Extract the [X, Y] coordinate from the center of the cell holding the provided text.  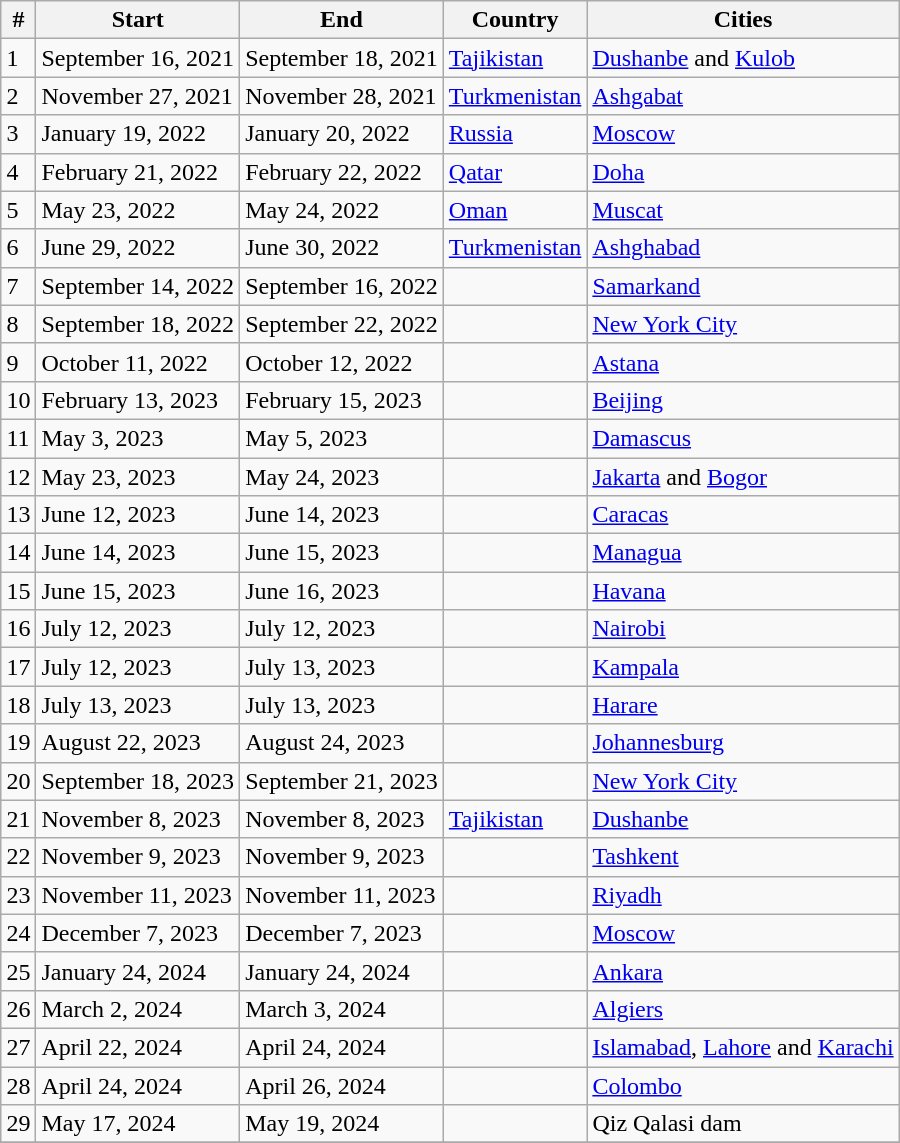
Qatar [515, 172]
August 24, 2023 [342, 743]
Oman [515, 210]
18 [18, 705]
April 22, 2024 [138, 1047]
12 [18, 477]
# [18, 20]
1 [18, 58]
Colombo [743, 1085]
April 26, 2024 [342, 1085]
Ankara [743, 971]
Johannesburg [743, 743]
Caracas [743, 515]
June 16, 2023 [342, 591]
Ashgabat [743, 96]
Astana [743, 362]
September 16, 2021 [138, 58]
25 [18, 971]
September 21, 2023 [342, 781]
7 [18, 286]
May 24, 2022 [342, 210]
May 3, 2023 [138, 438]
Doha [743, 172]
September 16, 2022 [342, 286]
May 23, 2022 [138, 210]
May 23, 2023 [138, 477]
27 [18, 1047]
June 12, 2023 [138, 515]
Muscat [743, 210]
Ashghabad [743, 248]
22 [18, 857]
Dushanbe and Kulob [743, 58]
Kampala [743, 667]
8 [18, 324]
January 20, 2022 [342, 134]
March 3, 2024 [342, 1009]
October 11, 2022 [138, 362]
5 [18, 210]
29 [18, 1124]
3 [18, 134]
Qiz Qalasi dam [743, 1124]
May 24, 2023 [342, 477]
September 14, 2022 [138, 286]
15 [18, 591]
September 18, 2023 [138, 781]
Nairobi [743, 629]
Managua [743, 553]
September 22, 2022 [342, 324]
Algiers [743, 1009]
End [342, 20]
September 18, 2021 [342, 58]
Country [515, 20]
February 21, 2022 [138, 172]
13 [18, 515]
Tashkent [743, 857]
23 [18, 895]
May 19, 2024 [342, 1124]
August 22, 2023 [138, 743]
June 30, 2022 [342, 248]
Jakarta and Bogor [743, 477]
Russia [515, 134]
May 17, 2024 [138, 1124]
21 [18, 819]
9 [18, 362]
Start [138, 20]
10 [18, 400]
March 2, 2024 [138, 1009]
January 19, 2022 [138, 134]
Harare [743, 705]
November 28, 2021 [342, 96]
May 5, 2023 [342, 438]
19 [18, 743]
26 [18, 1009]
February 13, 2023 [138, 400]
4 [18, 172]
Beijing [743, 400]
Cities [743, 20]
February 15, 2023 [342, 400]
October 12, 2022 [342, 362]
6 [18, 248]
Damascus [743, 438]
20 [18, 781]
Havana [743, 591]
2 [18, 96]
Islamabad, Lahore and Karachi [743, 1047]
17 [18, 667]
February 22, 2022 [342, 172]
28 [18, 1085]
September 18, 2022 [138, 324]
November 27, 2021 [138, 96]
14 [18, 553]
11 [18, 438]
June 29, 2022 [138, 248]
16 [18, 629]
Dushanbe [743, 819]
24 [18, 933]
Samarkand [743, 286]
Riyadh [743, 895]
